Find where the given text appears and provide that cell's center as (x, y) coordinate. 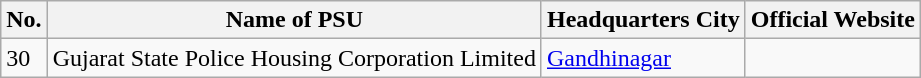
Name of PSU (294, 20)
Gujarat State Police Housing Corporation Limited (294, 58)
Official Website (832, 20)
30 (24, 58)
Headquarters City (643, 20)
No. (24, 20)
Gandhinagar (643, 58)
